For the text-containing cell, return its midpoint in (x, y) coordinate format. 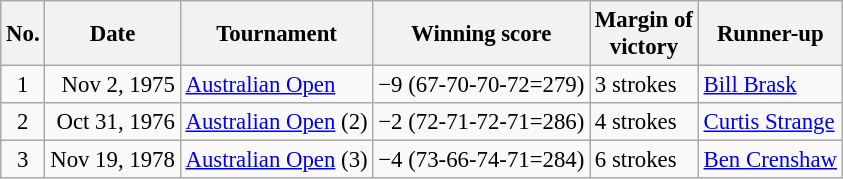
Winning score (482, 34)
Margin ofvictory (644, 34)
Australian Open (276, 85)
Australian Open (3) (276, 160)
Ben Crenshaw (770, 160)
6 strokes (644, 160)
−4 (73-66-74-71=284) (482, 160)
1 (23, 85)
Australian Open (2) (276, 122)
Curtis Strange (770, 122)
Nov 19, 1978 (112, 160)
Runner-up (770, 34)
3 (23, 160)
4 strokes (644, 122)
Tournament (276, 34)
Oct 31, 1976 (112, 122)
−2 (72-71-72-71=286) (482, 122)
2 (23, 122)
Bill Brask (770, 85)
Date (112, 34)
Nov 2, 1975 (112, 85)
3 strokes (644, 85)
−9 (67-70-70-72=279) (482, 85)
No. (23, 34)
